For the text-containing cell, return its midpoint in (x, y) coordinate format. 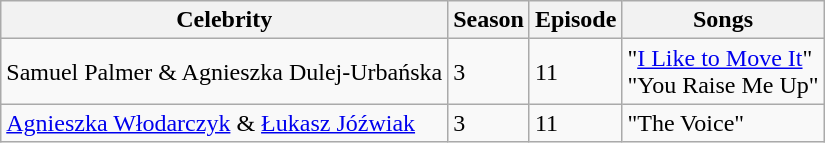
Agnieszka Włodarczyk & Łukasz Jóźwiak (224, 123)
"I Like to Move It""You Raise Me Up" (723, 72)
Episode (575, 20)
Songs (723, 20)
Season (489, 20)
Celebrity (224, 20)
Samuel Palmer & Agnieszka Dulej-Urbańska (224, 72)
"The Voice" (723, 123)
